Find where the given text appears and provide that cell's center as [x, y] coordinate. 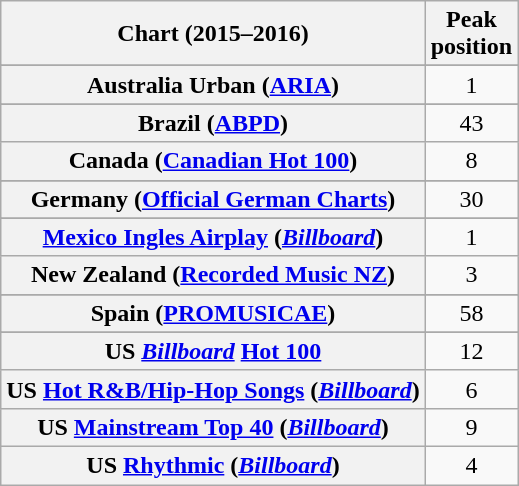
Brazil (ABPD) [213, 123]
9 [471, 427]
12 [471, 351]
US Billboard Hot 100 [213, 351]
Canada (Canadian Hot 100) [213, 161]
6 [471, 389]
Chart (2015–2016) [213, 34]
US Rhythmic (Billboard) [213, 465]
Germany (Official German Charts) [213, 199]
US Hot R&B/Hip-Hop Songs (Billboard) [213, 389]
Mexico Ingles Airplay (Billboard) [213, 237]
New Zealand (Recorded Music NZ) [213, 275]
Spain (PROMUSICAE) [213, 313]
43 [471, 123]
US Mainstream Top 40 (Billboard) [213, 427]
3 [471, 275]
8 [471, 161]
Peakposition [471, 34]
Australia Urban (ARIA) [213, 85]
30 [471, 199]
4 [471, 465]
58 [471, 313]
